Return [x, y] of the center of cell containing provided text 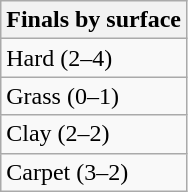
Carpet (3–2) [94, 172]
Clay (2–2) [94, 134]
Finals by surface [94, 20]
Hard (2–4) [94, 58]
Grass (0–1) [94, 96]
